For the text-containing cell, return its midpoint in [x, y] coordinate format. 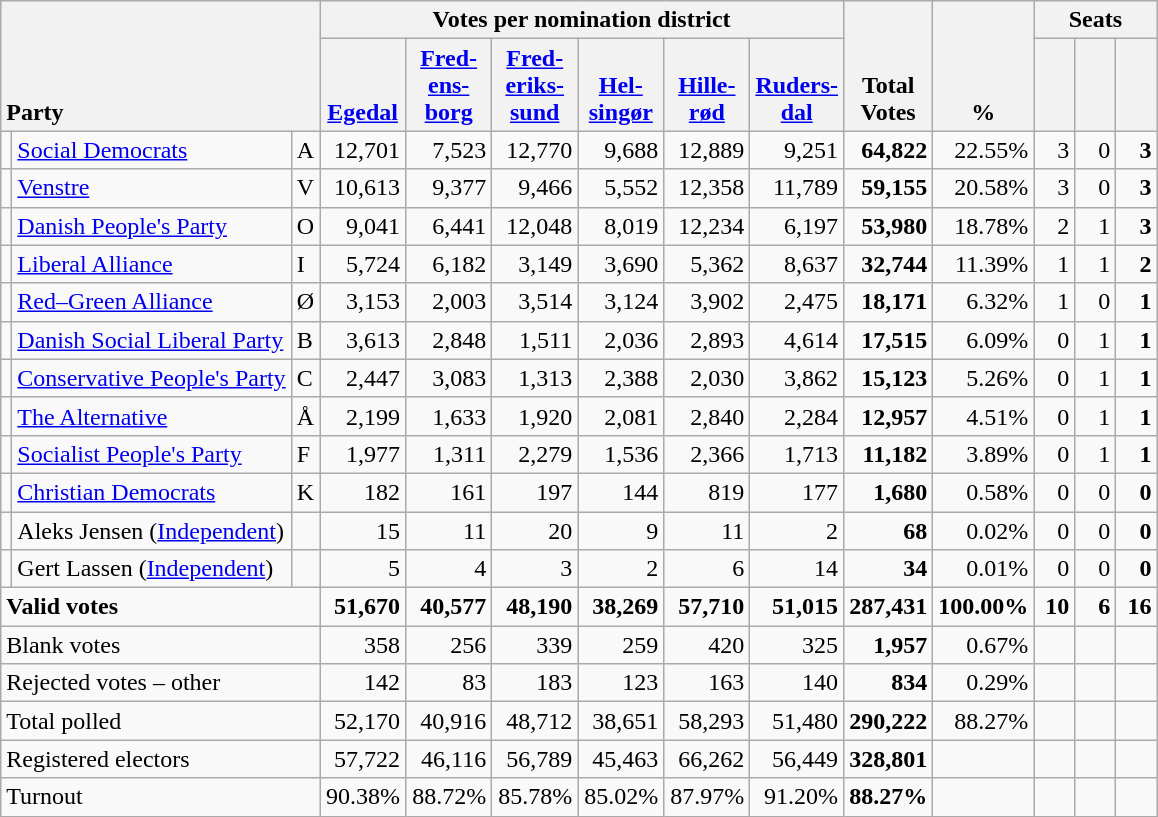
Blank votes [160, 645]
3,124 [621, 302]
K [305, 492]
Ruders- dal [797, 85]
34 [888, 569]
Votes per nomination district [582, 20]
I [305, 264]
12,358 [707, 188]
Egedal [363, 85]
32,744 [888, 264]
123 [621, 683]
0.58% [984, 492]
1,311 [449, 454]
11,182 [888, 454]
56,789 [535, 759]
0.01% [984, 569]
1,920 [535, 416]
259 [621, 645]
161 [449, 492]
18,171 [888, 302]
40,577 [449, 607]
5 [363, 569]
9,041 [363, 226]
16 [1136, 607]
15,123 [888, 378]
66,262 [707, 759]
C [305, 378]
339 [535, 645]
12,701 [363, 150]
256 [449, 645]
Danish People's Party [152, 226]
5,552 [621, 188]
Social Democrats [152, 150]
15 [363, 531]
358 [363, 645]
64,822 [888, 150]
38,269 [621, 607]
2,003 [449, 302]
38,651 [621, 721]
7,523 [449, 150]
1,977 [363, 454]
Turnout [160, 797]
2,475 [797, 302]
819 [707, 492]
9,377 [449, 188]
B [305, 340]
Party [160, 66]
197 [535, 492]
53,980 [888, 226]
57,722 [363, 759]
14 [797, 569]
48,190 [535, 607]
Christian Democrats [152, 492]
The Alternative [152, 416]
8,637 [797, 264]
3,862 [797, 378]
Fred- eriks- sund [535, 85]
3,514 [535, 302]
12,957 [888, 416]
1,633 [449, 416]
56,449 [797, 759]
6.32% [984, 302]
9,251 [797, 150]
2,284 [797, 416]
0.02% [984, 531]
A [305, 150]
F [305, 454]
2,840 [707, 416]
2,848 [449, 340]
0.29% [984, 683]
2,279 [535, 454]
3.89% [984, 454]
2,447 [363, 378]
12,234 [707, 226]
91.20% [797, 797]
142 [363, 683]
9 [621, 531]
51,480 [797, 721]
420 [707, 645]
9,688 [621, 150]
10 [1054, 607]
17,515 [888, 340]
48,712 [535, 721]
4 [449, 569]
46,116 [449, 759]
1,680 [888, 492]
6,182 [449, 264]
Seats [1096, 20]
177 [797, 492]
3,690 [621, 264]
20.58% [984, 188]
12,770 [535, 150]
57,710 [707, 607]
1,511 [535, 340]
Hille- rød [707, 85]
1,713 [797, 454]
45,463 [621, 759]
Aleks Jensen (Independent) [152, 531]
182 [363, 492]
V [305, 188]
Total Votes [888, 66]
Danish Social Liberal Party [152, 340]
83 [449, 683]
140 [797, 683]
90.38% [363, 797]
3,613 [363, 340]
68 [888, 531]
3,902 [707, 302]
2,388 [621, 378]
5,724 [363, 264]
3,153 [363, 302]
Hel- singør [621, 85]
1,957 [888, 645]
59,155 [888, 188]
Gert Lassen (Independent) [152, 569]
58,293 [707, 721]
85.78% [535, 797]
18.78% [984, 226]
85.02% [621, 797]
1,313 [535, 378]
834 [888, 683]
2,366 [707, 454]
Liberal Alliance [152, 264]
9,466 [535, 188]
22.55% [984, 150]
2,030 [707, 378]
328,801 [888, 759]
Registered electors [160, 759]
2,199 [363, 416]
20 [535, 531]
Conservative People's Party [152, 378]
183 [535, 683]
Red–Green Alliance [152, 302]
Venstre [152, 188]
3,083 [449, 378]
Ø [305, 302]
4,614 [797, 340]
5.26% [984, 378]
6,441 [449, 226]
6.09% [984, 340]
8,019 [621, 226]
5,362 [707, 264]
144 [621, 492]
2,036 [621, 340]
Å [305, 416]
325 [797, 645]
Total polled [160, 721]
287,431 [888, 607]
100.00% [984, 607]
51,670 [363, 607]
6,197 [797, 226]
2,081 [621, 416]
1,536 [621, 454]
4.51% [984, 416]
40,916 [449, 721]
51,015 [797, 607]
0.67% [984, 645]
Fred- ens- borg [449, 85]
% [984, 66]
88.72% [449, 797]
11.39% [984, 264]
52,170 [363, 721]
10,613 [363, 188]
O [305, 226]
12,889 [707, 150]
87.97% [707, 797]
290,222 [888, 721]
Socialist People's Party [152, 454]
Valid votes [160, 607]
2,893 [707, 340]
163 [707, 683]
12,048 [535, 226]
Rejected votes – other [160, 683]
3,149 [535, 264]
11,789 [797, 188]
